For the text-containing cell, return its midpoint in (x, y) coordinate format. 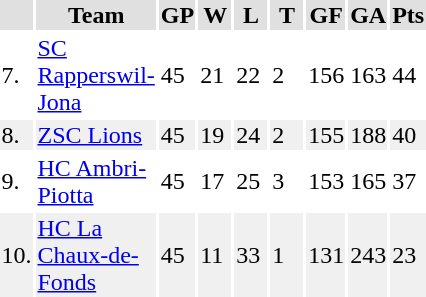
25 (252, 182)
SC Rapperswil-Jona (96, 75)
155 (326, 135)
23 (408, 255)
163 (368, 75)
GA (368, 15)
10. (16, 255)
21 (216, 75)
44 (408, 75)
153 (326, 182)
W (216, 15)
37 (408, 182)
ZSC Lions (96, 135)
7. (16, 75)
Pts (408, 15)
11 (216, 255)
GF (326, 15)
131 (326, 255)
1 (288, 255)
9. (16, 182)
HC Ambri-Piotta (96, 182)
243 (368, 255)
17 (216, 182)
Team (96, 15)
3 (288, 182)
8. (16, 135)
165 (368, 182)
T (288, 15)
40 (408, 135)
22 (252, 75)
188 (368, 135)
L (252, 15)
19 (216, 135)
33 (252, 255)
GP (177, 15)
156 (326, 75)
24 (252, 135)
HC La Chaux-de-Fonds (96, 255)
